Output the [X, Y] coordinate of the center of the cell containing the given text.  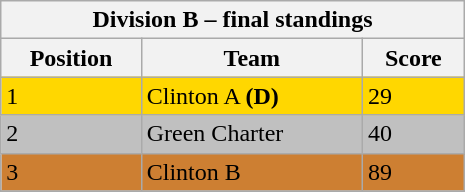
Green Charter [252, 134]
Team [252, 58]
2 [71, 134]
3 [71, 172]
Clinton B [252, 172]
1 [71, 96]
Position [71, 58]
Clinton A (D) [252, 96]
29 [413, 96]
40 [413, 134]
89 [413, 172]
Score [413, 58]
Division B – final standings [233, 20]
